Detect which cell encompasses the target text, then output its (x, y) center coordinate. 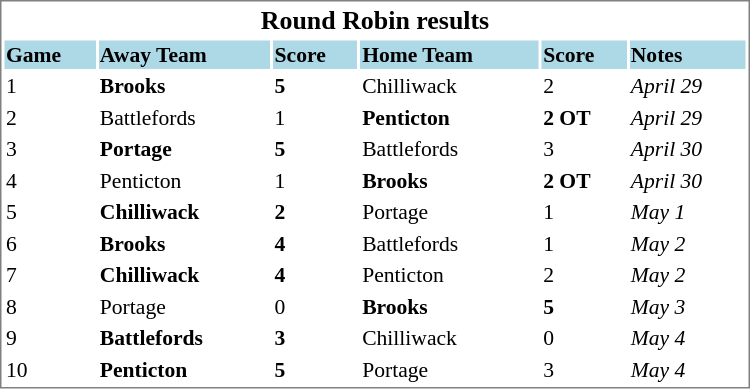
9 (50, 338)
May 3 (687, 306)
Game (50, 54)
7 (50, 275)
6 (50, 244)
8 (50, 306)
Home Team (450, 54)
Away Team (184, 54)
10 (50, 370)
May 1 (687, 212)
Notes (687, 54)
Round Robin results (374, 20)
